Search for the cell housing the specified text and yield its (X, Y) center coordinate. 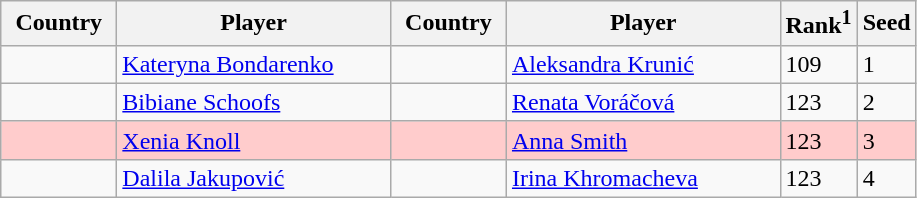
Xenia Knoll (254, 140)
Irina Khromacheva (643, 178)
2 (886, 102)
Rank1 (818, 24)
Kateryna Bondarenko (254, 64)
Anna Smith (643, 140)
3 (886, 140)
109 (818, 64)
Seed (886, 24)
Renata Voráčová (643, 102)
Bibiane Schoofs (254, 102)
Dalila Jakupović (254, 178)
4 (886, 178)
Aleksandra Krunić (643, 64)
1 (886, 64)
